Locate the cell with the specified text and output its [x, y] center coordinate. 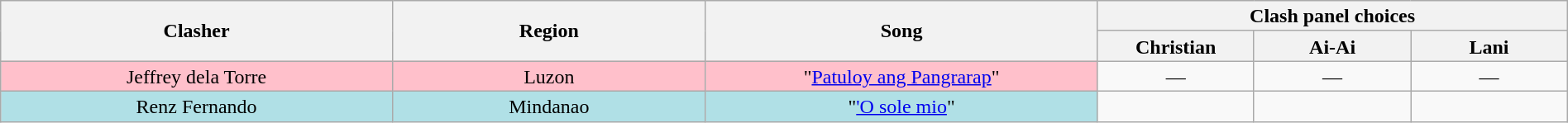
Region [549, 31]
Lani [1489, 46]
Song [901, 31]
Christian [1176, 46]
"'O sole mio" [901, 106]
Jeffrey dela Torre [197, 76]
Clasher [197, 31]
Renz Fernando [197, 106]
Ai-Ai [1331, 46]
Luzon [549, 76]
Clash panel choices [1332, 17]
"Patuloy ang Pangrarap" [901, 76]
Mindanao [549, 106]
